Find where the given text appears and provide that cell's center as [X, Y] coordinate. 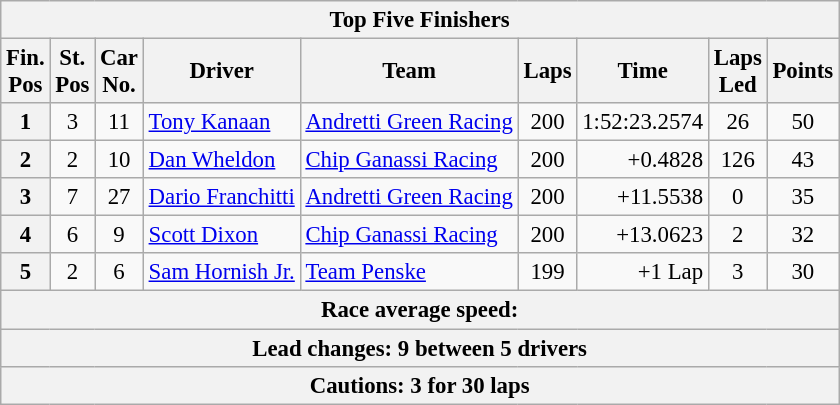
199 [548, 273]
Top Five Finishers [420, 20]
1:52:23.2574 [642, 122]
Fin.Pos [26, 72]
Tony Kanaan [222, 122]
35 [802, 197]
4 [26, 235]
Dario Franchitti [222, 197]
32 [802, 235]
+0.4828 [642, 160]
50 [802, 122]
Points [802, 72]
+13.0623 [642, 235]
+1 Lap [642, 273]
Team Penske [409, 273]
Sam Hornish Jr. [222, 273]
9 [120, 235]
Race average speed: [420, 310]
30 [802, 273]
St.Pos [72, 72]
Driver [222, 72]
Time [642, 72]
Scott Dixon [222, 235]
Team [409, 72]
Laps [548, 72]
43 [802, 160]
CarNo. [120, 72]
Cautions: 3 for 30 laps [420, 385]
11 [120, 122]
0 [738, 197]
7 [72, 197]
Dan Wheldon [222, 160]
1 [26, 122]
10 [120, 160]
+11.5538 [642, 197]
126 [738, 160]
5 [26, 273]
Lead changes: 9 between 5 drivers [420, 348]
26 [738, 122]
27 [120, 197]
LapsLed [738, 72]
